For the text-containing cell, return its midpoint in (X, Y) coordinate format. 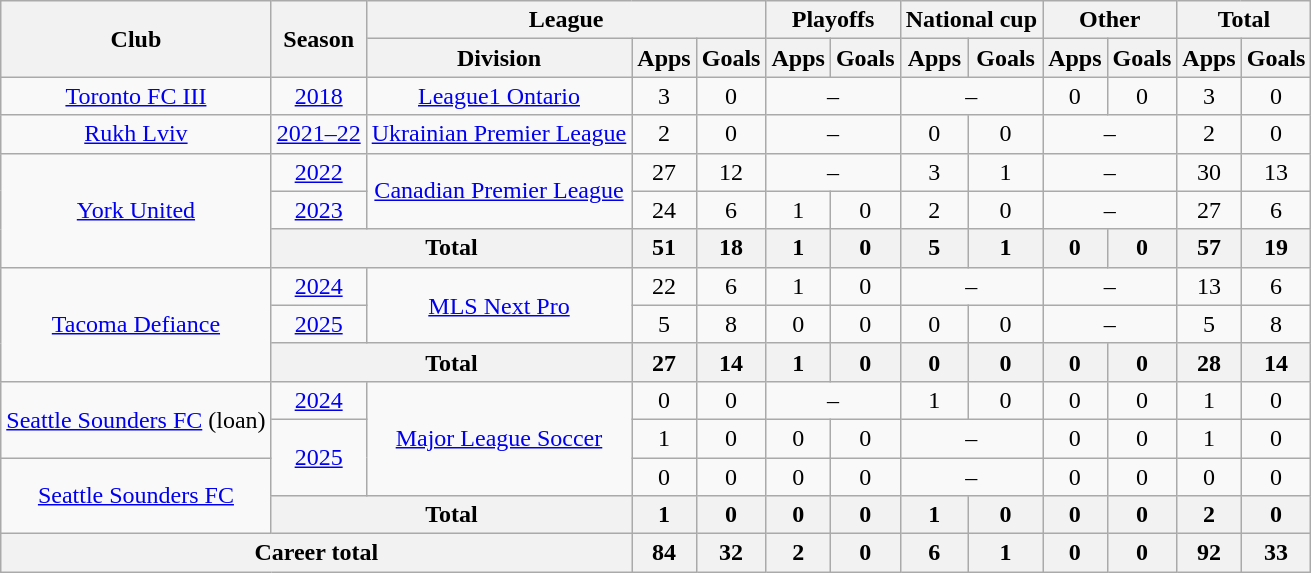
Toronto FC III (136, 96)
84 (664, 553)
Other (1110, 20)
Playoffs (833, 20)
League (566, 20)
2018 (318, 96)
Seattle Sounders FC (loan) (136, 419)
Seattle Sounders FC (136, 496)
Club (136, 39)
18 (731, 248)
32 (731, 553)
92 (1209, 553)
Career total (316, 553)
12 (731, 172)
Rukh Lviv (136, 134)
League1 Ontario (499, 96)
Canadian Premier League (499, 191)
2023 (318, 210)
19 (1276, 248)
51 (664, 248)
Major League Soccer (499, 438)
2022 (318, 172)
28 (1209, 362)
Ukrainian Premier League (499, 134)
57 (1209, 248)
Season (318, 39)
33 (1276, 553)
MLS Next Pro (499, 305)
22 (664, 286)
2021–22 (318, 134)
Division (499, 58)
National cup (971, 20)
24 (664, 210)
York United (136, 210)
30 (1209, 172)
Tacoma Defiance (136, 324)
